From the cell containing the given text, extract its center point as (x, y) coordinate. 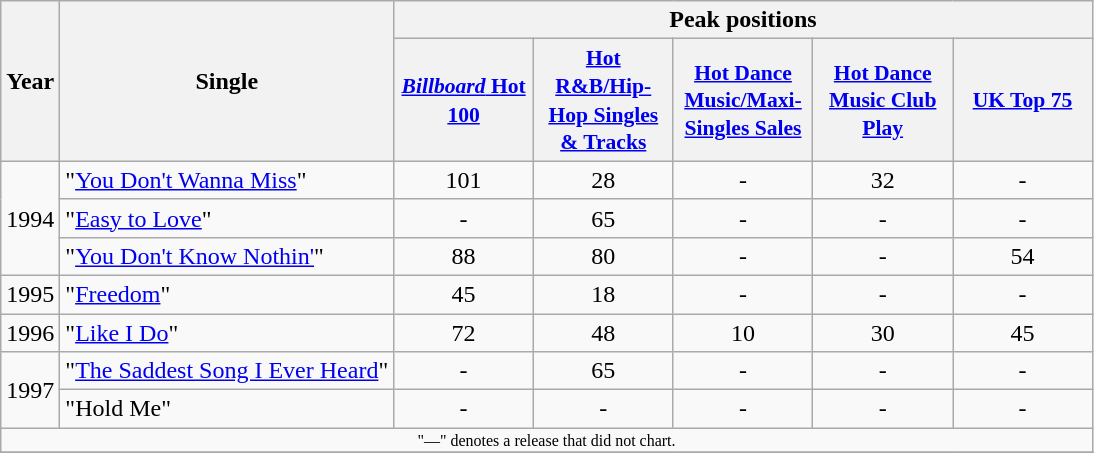
Peak positions (744, 20)
1996 (30, 333)
54 (1023, 256)
30 (883, 333)
Year (30, 81)
1994 (30, 218)
UK Top 75 (1023, 100)
"Like I Do" (227, 333)
80 (603, 256)
28 (603, 180)
1995 (30, 294)
18 (603, 294)
32 (883, 180)
"You Don't Know Nothin'" (227, 256)
Single (227, 81)
72 (464, 333)
88 (464, 256)
Billboard Hot 100 (464, 100)
"Easy to Love" (227, 218)
"The Saddest Song I Ever Heard" (227, 371)
Hot Dance Music/Maxi-Singles Sales (743, 100)
"You Don't Wanna Miss" (227, 180)
Hot R&B/Hip-Hop Singles & Tracks (603, 100)
Hot Dance Music Club Play (883, 100)
"—" denotes a release that did not chart. (547, 440)
101 (464, 180)
1997 (30, 390)
48 (603, 333)
10 (743, 333)
"Freedom" (227, 294)
"Hold Me" (227, 409)
